Pinpoint the cell where the given text exists, returning its [x, y] midpoint coordinate. 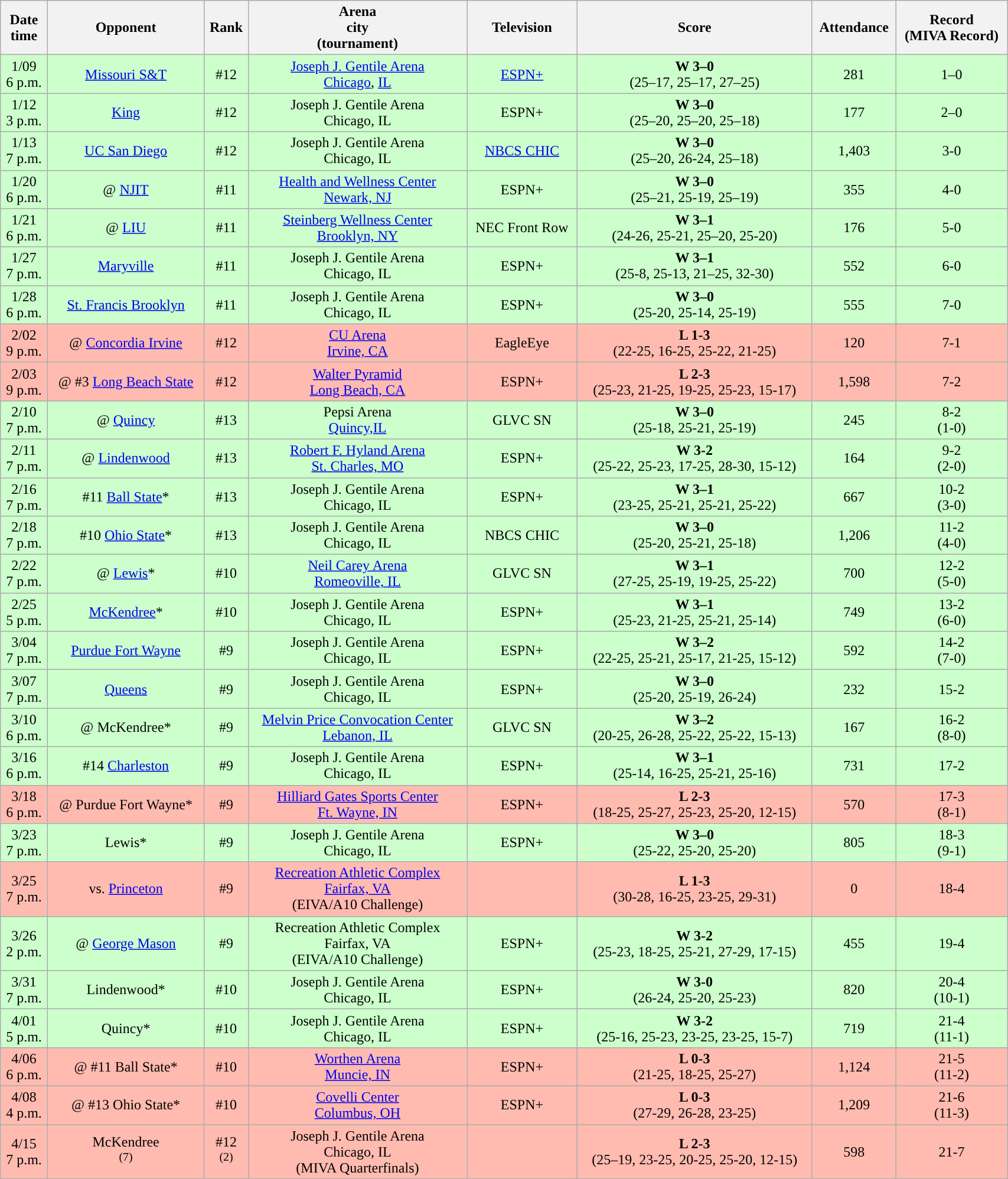
vs. Princeton [126, 889]
#10 Ohio State* [126, 535]
12-2(5-0) [951, 574]
21-4(11-1) [951, 1028]
Lindenwood* [126, 990]
W 3–0(25–20, 25–20, 25–18) [694, 112]
Worthen ArenaMuncie, IN [357, 1067]
598 [854, 1152]
11-2(4-0) [951, 535]
Score [694, 28]
21-6(11-3) [951, 1105]
4/157 p.m. [24, 1152]
Robert F. Hyland ArenaSt. Charles, MO [357, 458]
W 3–1(25-14, 16-25, 25-21, 25-16) [694, 766]
McKendree (7) [126, 1152]
167 [854, 728]
455 [854, 943]
Datetime [24, 28]
2/107 p.m. [24, 419]
14-2(7-0) [951, 651]
1,403 [854, 151]
21-5(11-2) [951, 1067]
@ LIU [126, 228]
L 2-3(18-25, 25-27, 25-23, 25-20, 12-15) [694, 805]
20-4(10-1) [951, 990]
King [126, 112]
7-0 [951, 305]
Neil Carey ArenaRomeoville, IL [357, 574]
W 3–0(25-20, 25-14, 25-19) [694, 305]
719 [854, 1028]
1/206 p.m. [24, 189]
Hilliard Gates Sports CenterFt. Wayne, IN [357, 805]
NEC Front Row [522, 228]
@ Lewis* [126, 574]
820 [854, 990]
W 3–0(25-20, 25-19, 26-24) [694, 689]
L 0-3(21-25, 18-25, 25-27) [694, 1067]
Television [522, 28]
7-2 [951, 382]
St. Francis Brooklyn [126, 305]
W 3–1(27-25, 25-19, 19-25, 25-22) [694, 574]
177 [854, 112]
1–0 [951, 74]
W 3–0(25-20, 25-21, 25-18) [694, 535]
W 3-0(26-24, 25-20, 25-23) [694, 990]
L 2-3(25–19, 23-25, 20-25, 25-20, 12-15) [694, 1152]
281 [854, 74]
Health and Wellness CenterNewark, NJ [357, 189]
2/039 p.m. [24, 382]
@ #13 Ohio State* [126, 1105]
731 [854, 766]
18-3(9-1) [951, 842]
L 2-3(25-23, 21-25, 19-25, 25-23, 15-17) [694, 382]
17-3(8-1) [951, 805]
232 [854, 689]
805 [854, 842]
15-2 [951, 689]
Rank [226, 28]
@ Quincy [126, 419]
16-2(8-0) [951, 728]
W 3–0(25–21, 25-19, 25–19) [694, 189]
3/186 p.m. [24, 805]
#12 (2) [226, 1152]
3/047 p.m. [24, 651]
Maryville [126, 266]
L 0-3(27-29, 26-28, 23-25) [694, 1105]
W 3-2(25-22, 25-23, 17-25, 28-30, 15-12) [694, 458]
@ McKendree* [126, 728]
667 [854, 496]
2/167 p.m. [24, 496]
W 3–0(25–20, 26-24, 25–18) [694, 151]
@ George Mason [126, 943]
McKendree* [126, 612]
2/187 p.m. [24, 535]
700 [854, 574]
18-4 [951, 889]
@ Lindenwood [126, 458]
1/123 p.m. [24, 112]
3/257 p.m. [24, 889]
2/227 p.m. [24, 574]
7-1 [951, 343]
Pepsi ArenaQuincy,IL [357, 419]
2/029 p.m. [24, 343]
Queens [126, 689]
4/015 p.m. [24, 1028]
2–0 [951, 112]
1/216 p.m. [24, 228]
Attendance [854, 28]
4-0 [951, 189]
120 [854, 343]
1,598 [854, 382]
164 [854, 458]
Lewis* [126, 842]
Purdue Fort Wayne [126, 651]
#11 Ball State* [126, 496]
17-2 [951, 766]
W 3–1(24-26, 25-21, 25–20, 25-20) [694, 228]
3-0 [951, 151]
Opponent [126, 28]
1,209 [854, 1105]
W 3–1(25-8, 25-13, 21–25, 32-30) [694, 266]
L 1-3(22-25, 16-25, 25-22, 21-25) [694, 343]
@ NJIT [126, 189]
UC San Diego [126, 151]
Record(MIVA Record) [951, 28]
2/117 p.m. [24, 458]
0 [854, 889]
10-2(3-0) [951, 496]
1,124 [854, 1067]
Steinberg Wellness CenterBrooklyn, NY [357, 228]
CU ArenaIrvine, CA [357, 343]
W 3–0(25-22, 25-20, 25-20) [694, 842]
W 3–1(23-25, 25-21, 25-21, 25-22) [694, 496]
555 [854, 305]
W 3–0(25–17, 25–17, 27–25) [694, 74]
749 [854, 612]
355 [854, 189]
245 [854, 419]
552 [854, 266]
Quincy* [126, 1028]
#14 Charleston [126, 766]
6-0 [951, 266]
1/277 p.m. [24, 266]
2/255 p.m. [24, 612]
3/262 p.m. [24, 943]
5-0 [951, 228]
3/106 p.m. [24, 728]
1/096 p.m. [24, 74]
4/066 p.m. [24, 1067]
Covelli CenterColumbus, OH [357, 1105]
@ #11 Ball State* [126, 1067]
3/077 p.m. [24, 689]
W 3–1(25-23, 21-25, 25-21, 25-14) [694, 612]
19-4 [951, 943]
W 3-2(25-16, 25-23, 23-25, 23-25, 15-7) [694, 1028]
176 [854, 228]
Missouri S&T [126, 74]
W 3–2(20-25, 26-28, 25-22, 25-22, 15-13) [694, 728]
21-7 [951, 1152]
Joseph J. Gentile ArenaChicago, IL(MIVA Quarterfinals) [357, 1152]
9-2(2-0) [951, 458]
570 [854, 805]
L 1-3(30-28, 16-25, 23-25, 29-31) [694, 889]
1,206 [854, 535]
Walter PyramidLong Beach, CA [357, 382]
4/084 p.m. [24, 1105]
Melvin Price Convocation CenterLebanon, IL [357, 728]
3/237 p.m. [24, 842]
W 3-2(25-23, 18-25, 25-21, 27-29, 17-15) [694, 943]
@ #3 Long Beach State [126, 382]
592 [854, 651]
3/166 p.m. [24, 766]
W 3–2(22-25, 25-21, 25-17, 21-25, 15-12) [694, 651]
3/317 p.m. [24, 990]
1/286 p.m. [24, 305]
1/137 p.m. [24, 151]
8-2(1-0) [951, 419]
13-2(6-0) [951, 612]
W 3–0(25-18, 25-21, 25-19) [694, 419]
@ Purdue Fort Wayne* [126, 805]
EagleEye [522, 343]
@ Concordia Irvine [126, 343]
Arenacity(tournament) [357, 28]
